Provide the [x, y] coordinate of the cell's center where the given text is located.  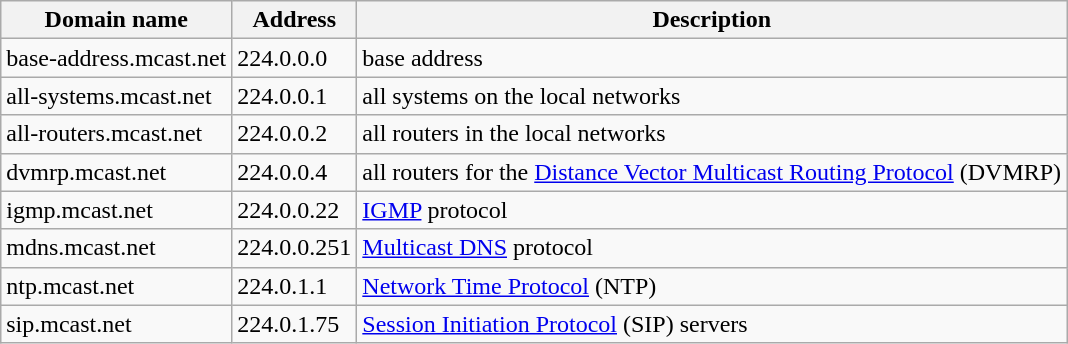
224.0.0.2 [294, 134]
224.0.1.1 [294, 286]
Multicast DNS protocol [712, 248]
all routers for the Distance Vector Multicast Routing Protocol (DVMRP) [712, 172]
Description [712, 20]
sip.mcast.net [116, 324]
224.0.0.4 [294, 172]
all systems on the local networks [712, 96]
Network Time Protocol (NTP) [712, 286]
IGMP protocol [712, 210]
224.0.0.22 [294, 210]
224.0.0.251 [294, 248]
Session Initiation Protocol (SIP) servers [712, 324]
base-address.mcast.net [116, 58]
224.0.0.0 [294, 58]
all-routers.mcast.net [116, 134]
dvmrp.mcast.net [116, 172]
all routers in the local networks [712, 134]
mdns.mcast.net [116, 248]
base address [712, 58]
ntp.mcast.net [116, 286]
igmp.mcast.net [116, 210]
Address [294, 20]
Domain name [116, 20]
all-systems.mcast.net [116, 96]
224.0.1.75 [294, 324]
224.0.0.1 [294, 96]
